For the text-containing cell, return its midpoint in (X, Y) coordinate format. 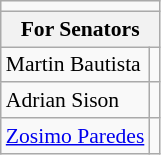
Zosimo Paredes (76, 136)
For Senators (80, 29)
Martin Bautista (76, 65)
Adrian Sison (76, 101)
